Locate the cell with the specified text and output its (x, y) center coordinate. 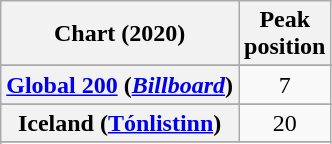
Iceland (Tónlistinn) (120, 123)
7 (284, 85)
Peakposition (284, 34)
Global 200 (Billboard) (120, 85)
20 (284, 123)
Chart (2020) (120, 34)
